Identify which cell holds the provided text, then report its [X, Y] central coordinate. 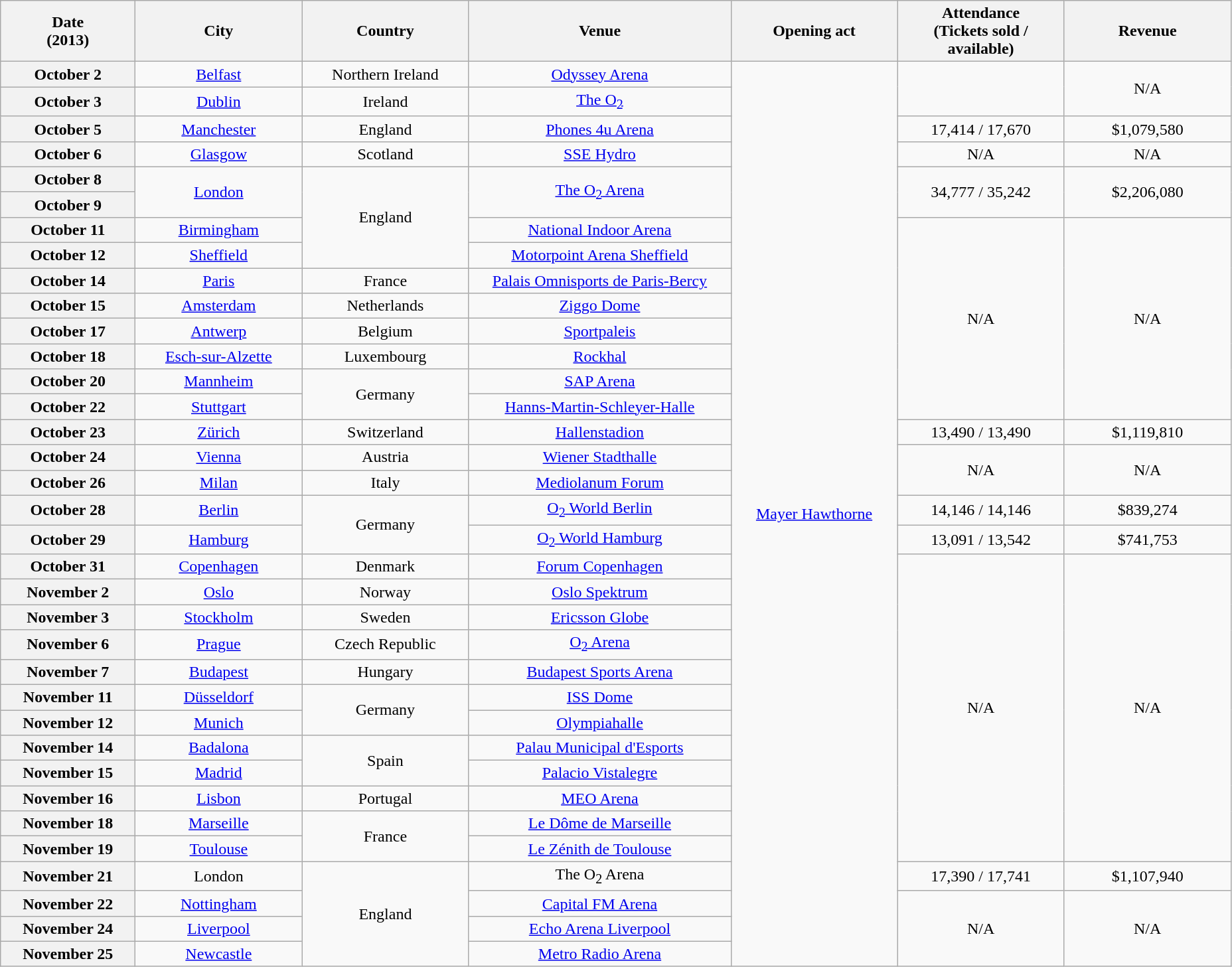
$741,753 [1147, 539]
Madrid [219, 773]
Oslo [219, 592]
November 16 [68, 798]
November 15 [68, 773]
Nottingham [219, 903]
November 11 [68, 697]
Copenhagen [219, 567]
13,091 / 13,542 [981, 539]
Italy [385, 483]
Echo Arena Liverpool [600, 929]
National Indoor Arena [600, 230]
Glasgow [219, 154]
Budapest Sports Arena [600, 672]
October 22 [68, 407]
Palau Municipal d'Esports [600, 748]
November 14 [68, 748]
17,390 / 17,741 [981, 876]
October 20 [68, 382]
O2 World Berlin [600, 510]
Toulouse [219, 849]
Liverpool [219, 929]
34,777 / 35,242 [981, 192]
ISS Dome [600, 697]
Le Zénith de Toulouse [600, 849]
October 26 [68, 483]
O2 Arena [600, 644]
Amsterdam [219, 306]
October 23 [68, 432]
Venue [600, 31]
Country [385, 31]
14,146 / 14,146 [981, 510]
November 21 [68, 876]
Munich [219, 723]
Ireland [385, 102]
Denmark [385, 567]
November 24 [68, 929]
October 29 [68, 539]
November 7 [68, 672]
Date(2013) [68, 31]
Düsseldorf [219, 697]
SSE Hydro [600, 154]
November 22 [68, 903]
Belfast [219, 74]
Mediolanum Forum [600, 483]
October 17 [68, 331]
Hanns-Martin-Schleyer-Halle [600, 407]
Spain [385, 761]
City [219, 31]
October 31 [68, 567]
Luxembourg [385, 356]
Sweden [385, 617]
November 3 [68, 617]
Switzerland [385, 432]
Metro Radio Arena [600, 954]
Olympiahalle [600, 723]
Forum Copenhagen [600, 567]
Sheffield [219, 256]
Czech Republic [385, 644]
Le Dôme de Marseille [600, 824]
October 9 [68, 204]
Northern Ireland [385, 74]
Marseille [219, 824]
$839,274 [1147, 510]
Esch-sur-Alzette [219, 356]
Oslo Spektrum [600, 592]
October 14 [68, 281]
Hallenstadion [600, 432]
Rockhal [600, 356]
October 3 [68, 102]
November 12 [68, 723]
Opening act [814, 31]
October 28 [68, 510]
$1,079,580 [1147, 129]
Newcastle [219, 954]
November 25 [68, 954]
October 2 [68, 74]
November 6 [68, 644]
Hamburg [219, 539]
Odyssey Arena [600, 74]
Austria [385, 457]
October 11 [68, 230]
Attendance(Tickets sold / available) [981, 31]
November 2 [68, 592]
October 12 [68, 256]
Ericsson Globe [600, 617]
Berlin [219, 510]
Manchester [219, 129]
Stockholm [219, 617]
Palais Omnisports de Paris-Bercy [600, 281]
November 18 [68, 824]
November 19 [68, 849]
Budapest [219, 672]
Revenue [1147, 31]
October 18 [68, 356]
October 15 [68, 306]
Prague [219, 644]
Capital FM Arena [600, 903]
Birmingham [219, 230]
Lisbon [219, 798]
October 5 [68, 129]
Antwerp [219, 331]
MEO Arena [600, 798]
Portugal [385, 798]
Motorpoint Arena Sheffield [600, 256]
Phones 4u Arena [600, 129]
$2,206,080 [1147, 192]
Netherlands [385, 306]
O2 World Hamburg [600, 539]
October 24 [68, 457]
Badalona [219, 748]
Zürich [219, 432]
October 8 [68, 179]
13,490 / 13,490 [981, 432]
Stuttgart [219, 407]
Norway [385, 592]
$1,119,810 [1147, 432]
Hungary [385, 672]
The O2 [600, 102]
Dublin [219, 102]
Mayer Hawthorne [814, 514]
October 6 [68, 154]
Sportpaleis [600, 331]
Scotland [385, 154]
Wiener Stadthalle [600, 457]
SAP Arena [600, 382]
Ziggo Dome [600, 306]
17,414 / 17,670 [981, 129]
Belgium [385, 331]
Palacio Vistalegre [600, 773]
Mannheim [219, 382]
$1,107,940 [1147, 876]
Vienna [219, 457]
Paris [219, 281]
Milan [219, 483]
